Output the [X, Y] coordinate of the center of the cell containing the given text.  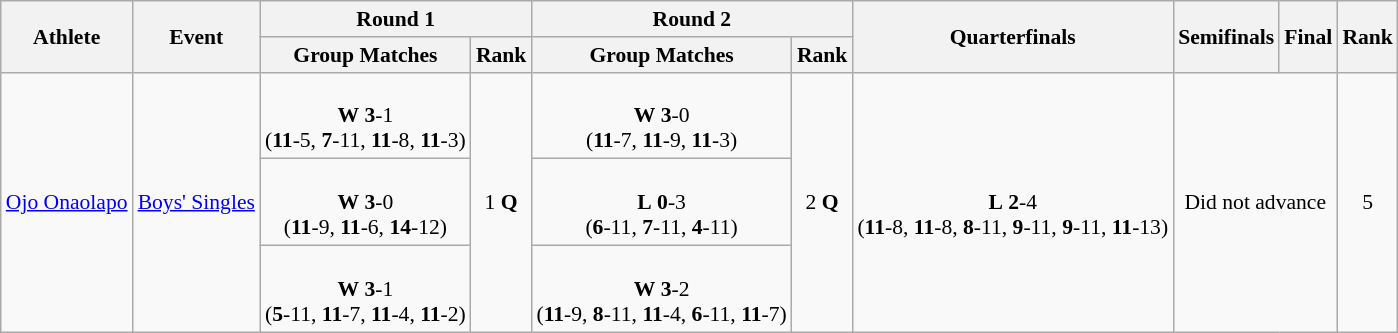
Semifinals [1226, 36]
Athlete [67, 36]
W 3-1 (11-5, 7-11, 11-8, 11-3) [366, 116]
L 2-4 (11-8, 11-8, 8-11, 9-11, 9-11, 11-13) [1012, 202]
1 Q [502, 202]
Event [196, 36]
W 3-0 (11-9, 11-6, 14-12) [366, 202]
W 3-2 (11-9, 8-11, 11-4, 6-11, 11-7) [661, 290]
Final [1308, 36]
5 [1368, 202]
Boys' Singles [196, 202]
Round 2 [692, 19]
Quarterfinals [1012, 36]
W 3-1 (5-11, 11-7, 11-4, 11-2) [366, 290]
2 Q [822, 202]
W 3-0 (11-7, 11-9, 11-3) [661, 116]
Ojo Onaolapo [67, 202]
L 0-3 (6-11, 7-11, 4-11) [661, 202]
Round 1 [396, 19]
Did not advance [1255, 202]
